Determine the (X, Y) coordinate at the center of the cell enclosing the given text.  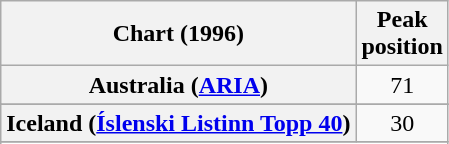
30 (402, 123)
71 (402, 85)
Australia (ARIA) (178, 85)
Iceland (Íslenski Listinn Topp 40) (178, 123)
Chart (1996) (178, 34)
Peakposition (402, 34)
